Determine the [x, y] coordinate at the center of the cell enclosing the given text.  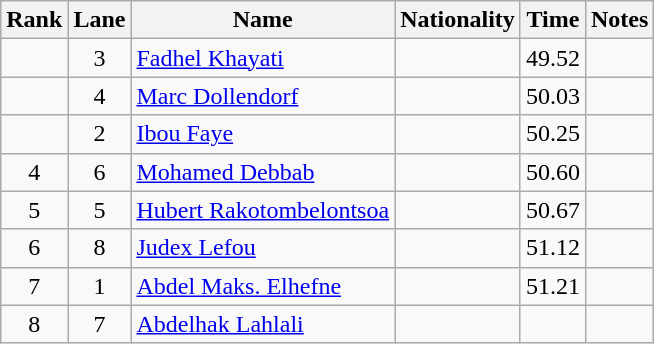
3 [100, 58]
1 [100, 286]
Mohamed Debbab [263, 172]
Rank [34, 20]
Nationality [458, 20]
Name [263, 20]
50.25 [552, 134]
50.67 [552, 210]
Judex Lefou [263, 248]
49.52 [552, 58]
Marc Dollendorf [263, 96]
Hubert Rakotombelontsoa [263, 210]
Lane [100, 20]
Ibou Faye [263, 134]
Notes [619, 20]
Time [552, 20]
Fadhel Khayati [263, 58]
50.60 [552, 172]
Abdel Maks. Elhefne [263, 286]
50.03 [552, 96]
2 [100, 134]
Abdelhak Lahlali [263, 324]
51.12 [552, 248]
51.21 [552, 286]
